Output the (x, y) coordinate of the center of the cell containing the given text.  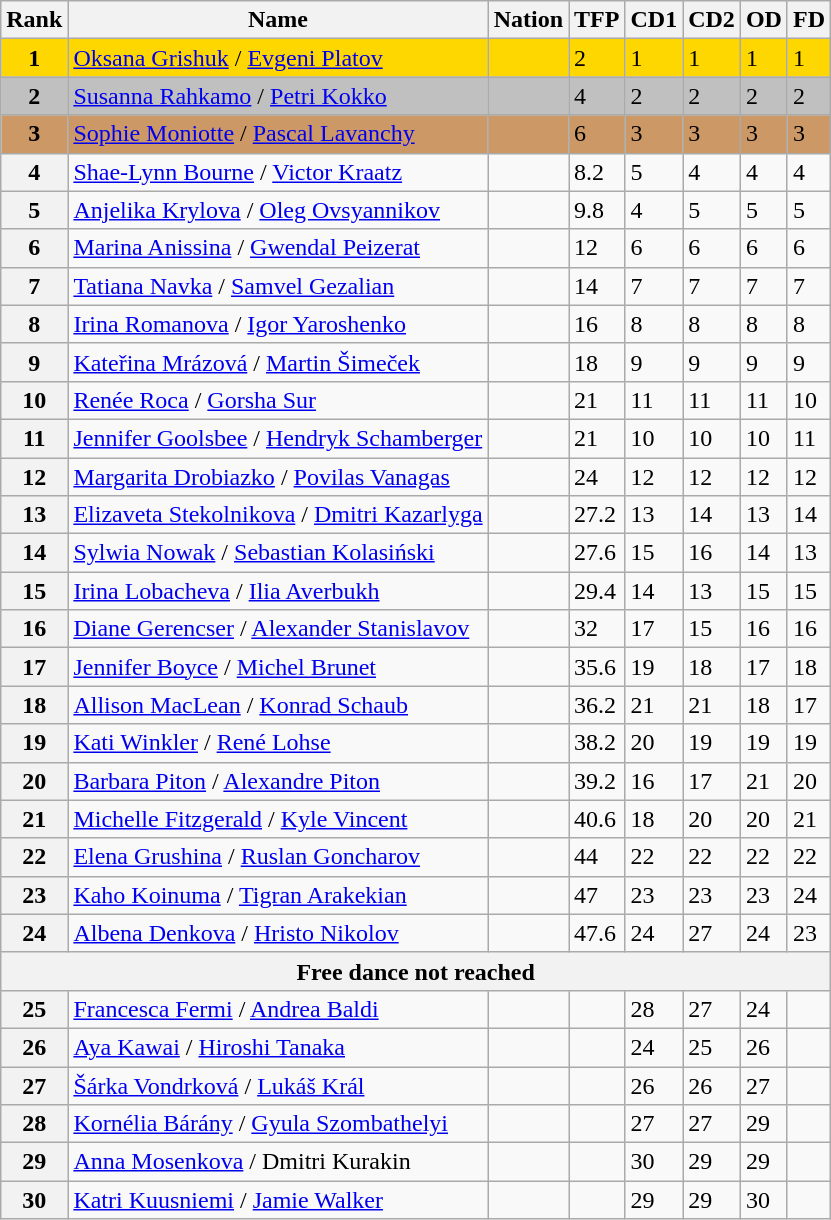
36.2 (597, 705)
Margarita Drobiazko / Povilas Vanagas (278, 477)
TFP (597, 20)
Šárka Vondrková / Lukáš Král (278, 1085)
Kornélia Bárány / Gyula Szombathelyi (278, 1124)
Barbara Piton / Alexandre Piton (278, 781)
Irina Romanova / Igor Yaroshenko (278, 324)
Jennifer Goolsbee / Hendryk Schamberger (278, 438)
OD (764, 20)
9.8 (597, 210)
47 (597, 895)
Sylwia Nowak / Sebastian Kolasiński (278, 553)
39.2 (597, 781)
Aya Kawai / Hiroshi Tanaka (278, 1047)
Shae-Lynn Bourne / Victor Kraatz (278, 172)
40.6 (597, 819)
Diane Gerencser / Alexander Stanislavov (278, 629)
27.2 (597, 515)
CD1 (654, 20)
CD2 (712, 20)
47.6 (597, 933)
Albena Denkova / Hristo Nikolov (278, 933)
Nation (528, 20)
Anna Mosenkova / Dmitri Kurakin (278, 1162)
Rank (34, 20)
Michelle Fitzgerald / Kyle Vincent (278, 819)
Elena Grushina / Ruslan Goncharov (278, 857)
Oksana Grishuk / Evgeni Platov (278, 58)
44 (597, 857)
32 (597, 629)
38.2 (597, 743)
27.6 (597, 553)
29.4 (597, 591)
Sophie Moniotte / Pascal Lavanchy (278, 134)
Name (278, 20)
Free dance not reached (416, 971)
Katri Kuusniemi / Jamie Walker (278, 1200)
Renée Roca / Gorsha Sur (278, 400)
35.6 (597, 667)
Allison MacLean / Konrad Schaub (278, 705)
FD (808, 20)
Susanna Rahkamo / Petri Kokko (278, 96)
Tatiana Navka / Samvel Gezalian (278, 286)
Kateřina Mrázová / Martin Šimeček (278, 362)
Elizaveta Stekolnikova / Dmitri Kazarlyga (278, 515)
8.2 (597, 172)
Jennifer Boyce / Michel Brunet (278, 667)
Marina Anissina / Gwendal Peizerat (278, 248)
Kati Winkler / René Lohse (278, 743)
Francesca Fermi / Andrea Baldi (278, 1009)
Kaho Koinuma / Tigran Arakekian (278, 895)
Anjelika Krylova / Oleg Ovsyannikov (278, 210)
Irina Lobacheva / Ilia Averbukh (278, 591)
